Return the (x, y) coordinate for the center point of the cell that contains the specified text.  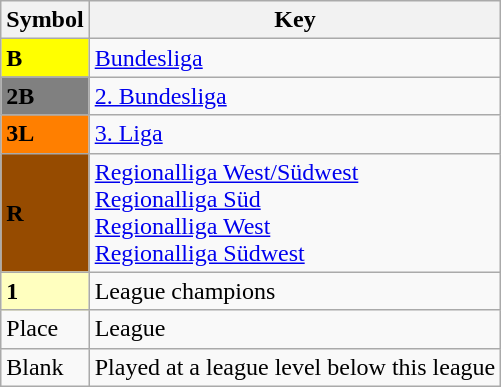
1 (45, 291)
3L (45, 134)
2. Bundesliga (295, 96)
Played at a league level below this league (295, 367)
B (45, 58)
Symbol (45, 20)
3. Liga (295, 134)
Blank (45, 367)
League (295, 329)
Place (45, 329)
Bundesliga (295, 58)
Regionalliga West/Südwest Regionalliga Süd Regionalliga West Regionalliga Südwest (295, 212)
2B (45, 96)
League champions (295, 291)
R (45, 212)
Key (295, 20)
